Locate the cell with the specified text and output its (x, y) center coordinate. 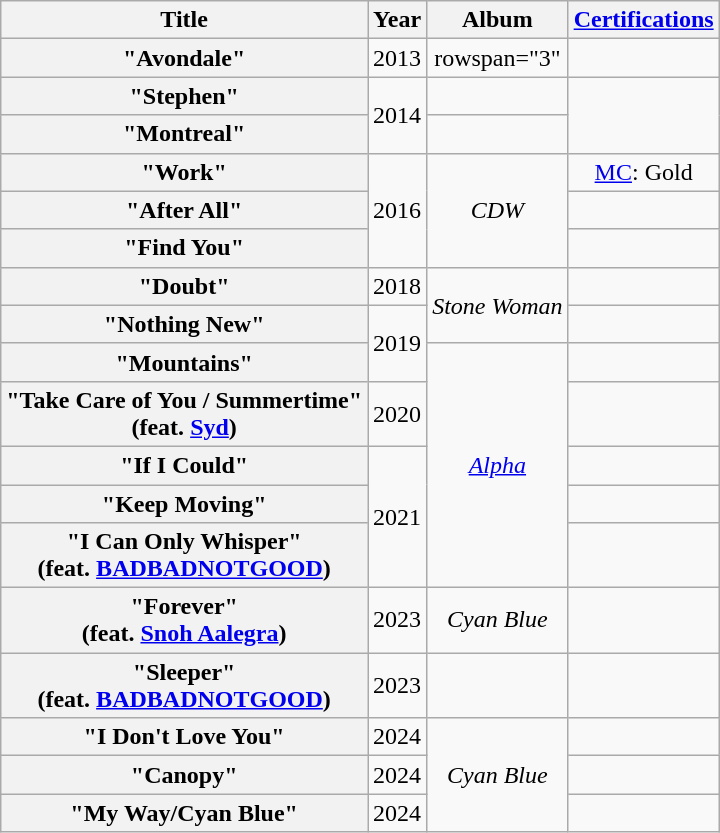
"Canopy" (184, 775)
MC: Gold (644, 172)
"Work" (184, 172)
"Sleeper" (feat. BADBADNOTGOOD) (184, 686)
Stone Woman (498, 305)
Album (498, 20)
"Keep Moving" (184, 503)
"My Way/Cyan Blue" (184, 813)
"I Don't Love You" (184, 737)
Title (184, 20)
"Mountains" (184, 362)
CDW (498, 210)
rowspan="3" (498, 58)
2020 (398, 414)
"Stephen" (184, 96)
"After All" (184, 210)
2013 (398, 58)
"Take Care of You / Summertime" (feat. Syd) (184, 414)
"I Can Only Whisper" (feat. BADBADNOTGOOD) (184, 556)
"Find You" (184, 248)
Year (398, 20)
2018 (398, 286)
"Forever" (feat. Snoh Aalegra) (184, 620)
"Montreal" (184, 134)
2021 (398, 516)
2019 (398, 343)
"Doubt" (184, 286)
2014 (398, 115)
2016 (398, 210)
"Avondale" (184, 58)
Alpha (498, 465)
"Nothing New" (184, 324)
"If I Could" (184, 465)
Certifications (644, 20)
